From the cell containing the given text, extract its center point as [x, y] coordinate. 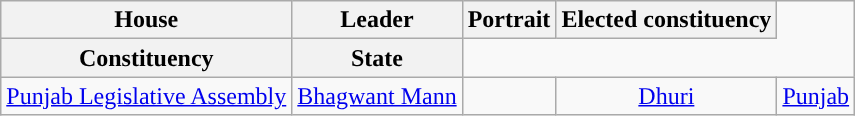
Dhuri [666, 96]
Punjab Legislative Assembly [146, 96]
Leader [377, 20]
Constituency [146, 58]
State [377, 58]
Portrait [509, 20]
Punjab [816, 96]
House [146, 20]
Elected constituency [666, 20]
Bhagwant Mann [377, 96]
